Output the (X, Y) coordinate of the center of the cell containing the given text.  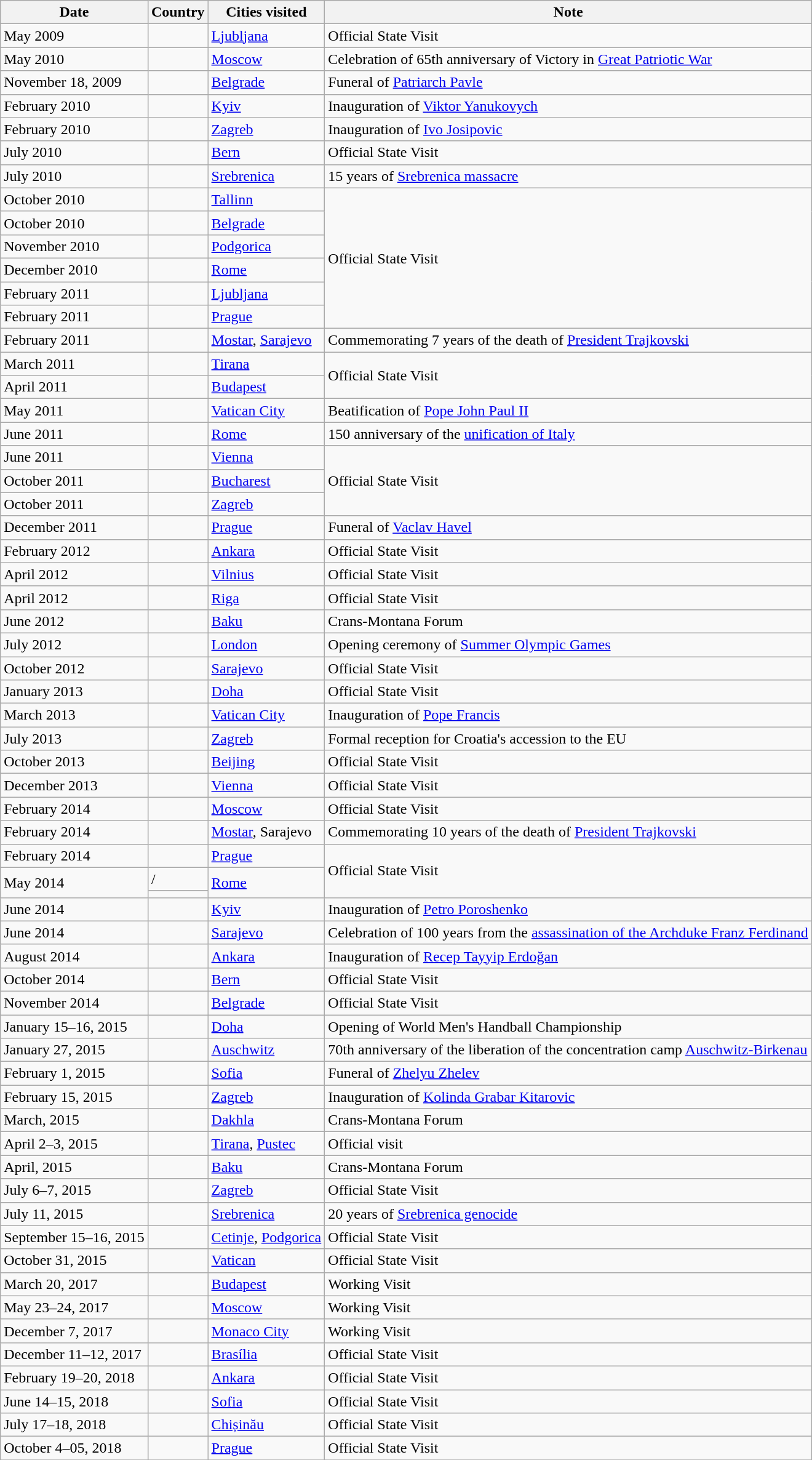
Riga (266, 598)
March 2011 (74, 364)
August 2014 (74, 956)
15 years of Srebrenica massacre (568, 176)
20 years of Srebrenica genocide (568, 1214)
70th anniversary of the liberation of the concentration camp Auschwitz-Birkenau (568, 1050)
October 4–05, 2018 (74, 1448)
Opening of World Men's Handball Championship (568, 1026)
May 23–24, 2017 (74, 1307)
Beatification of Pope John Paul II (568, 411)
November 2010 (74, 246)
February 19–20, 2018 (74, 1378)
April 2–3, 2015 (74, 1144)
June 14–15, 2018 (74, 1402)
Monaco City (266, 1331)
Cities visited (266, 12)
Formal reception for Croatia's accession to the EU (568, 739)
July 2013 (74, 739)
July 17–18, 2018 (74, 1425)
Celebration of 65th anniversary of Victory in Great Patriotic War (568, 59)
February 15, 2015 (74, 1097)
December 2013 (74, 785)
Brasília (266, 1354)
February 2012 (74, 551)
March 2013 (74, 715)
July 6–7, 2015 (74, 1190)
January 15–16, 2015 (74, 1026)
Inauguration of Kolinda Grabar Kitarovic (568, 1097)
Opening ceremony of Summer Olympic Games (568, 644)
Beijing (266, 762)
October 2012 (74, 668)
Vatican (266, 1261)
March, 2015 (74, 1120)
November 2014 (74, 1003)
June 2012 (74, 621)
Bucharest (266, 481)
September 15–16, 2015 (74, 1237)
Date (74, 12)
Inauguration of Petro Poroshenko (568, 909)
Vilnius (266, 574)
January 2013 (74, 692)
Tirana (266, 364)
July 11, 2015 (74, 1214)
December 2010 (74, 270)
Funeral of Zhelyu Zhelev (568, 1073)
November 18, 2009 (74, 82)
December 11–12, 2017 (74, 1354)
April 2011 (74, 387)
December 7, 2017 (74, 1331)
January 27, 2015 (74, 1050)
March 20, 2017 (74, 1284)
Note (568, 12)
Cetinje, Podgorica (266, 1237)
London (266, 644)
Inauguration of Recep Tayyip Erdoğan (568, 956)
Auschwitz (266, 1050)
May 2011 (74, 411)
April, 2015 (74, 1167)
Inauguration of Ivo Josipovic (568, 129)
Inauguration of Viktor Yanukovych (568, 106)
Podgorica (266, 246)
Celebration of 100 years from the assassination of the Archduke Franz Ferdinand (568, 933)
October 2013 (74, 762)
Tallinn (266, 199)
February 1, 2015 (74, 1073)
Chișinău (266, 1425)
December 2011 (74, 527)
May 2014 (74, 883)
May 2010 (74, 59)
Inauguration of Pope Francis (568, 715)
150 anniversary of the unification of Italy (568, 434)
July 2012 (74, 644)
Funeral of Patriarch Pavle (568, 82)
Commemorating 7 years of the death of President Trajkovski (568, 340)
Commemorating 10 years of the death of President Trajkovski (568, 832)
Funeral of Vaclav Havel (568, 527)
Tirana, Pustec (266, 1144)
Official visit (568, 1144)
October 2014 (74, 979)
Country (178, 12)
May 2009 (74, 36)
/ (178, 879)
Dakhla (266, 1120)
October 31, 2015 (74, 1261)
